Search for the cell housing the specified text and yield its [X, Y] center coordinate. 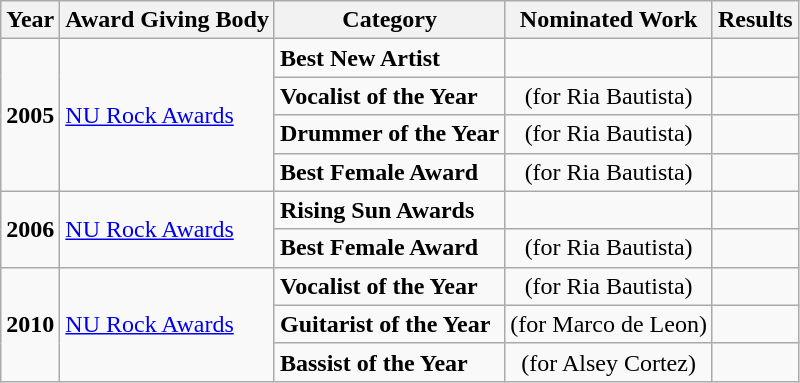
Award Giving Body [168, 20]
2010 [30, 324]
Best New Artist [389, 58]
Category [389, 20]
Bassist of the Year [389, 362]
Nominated Work [609, 20]
Results [755, 20]
(for Alsey Cortez) [609, 362]
2005 [30, 115]
2006 [30, 229]
Year [30, 20]
(for Marco de Leon) [609, 324]
Guitarist of the Year [389, 324]
Rising Sun Awards [389, 210]
Drummer of the Year [389, 134]
